From the cell containing the given text, extract its center point as (X, Y) coordinate. 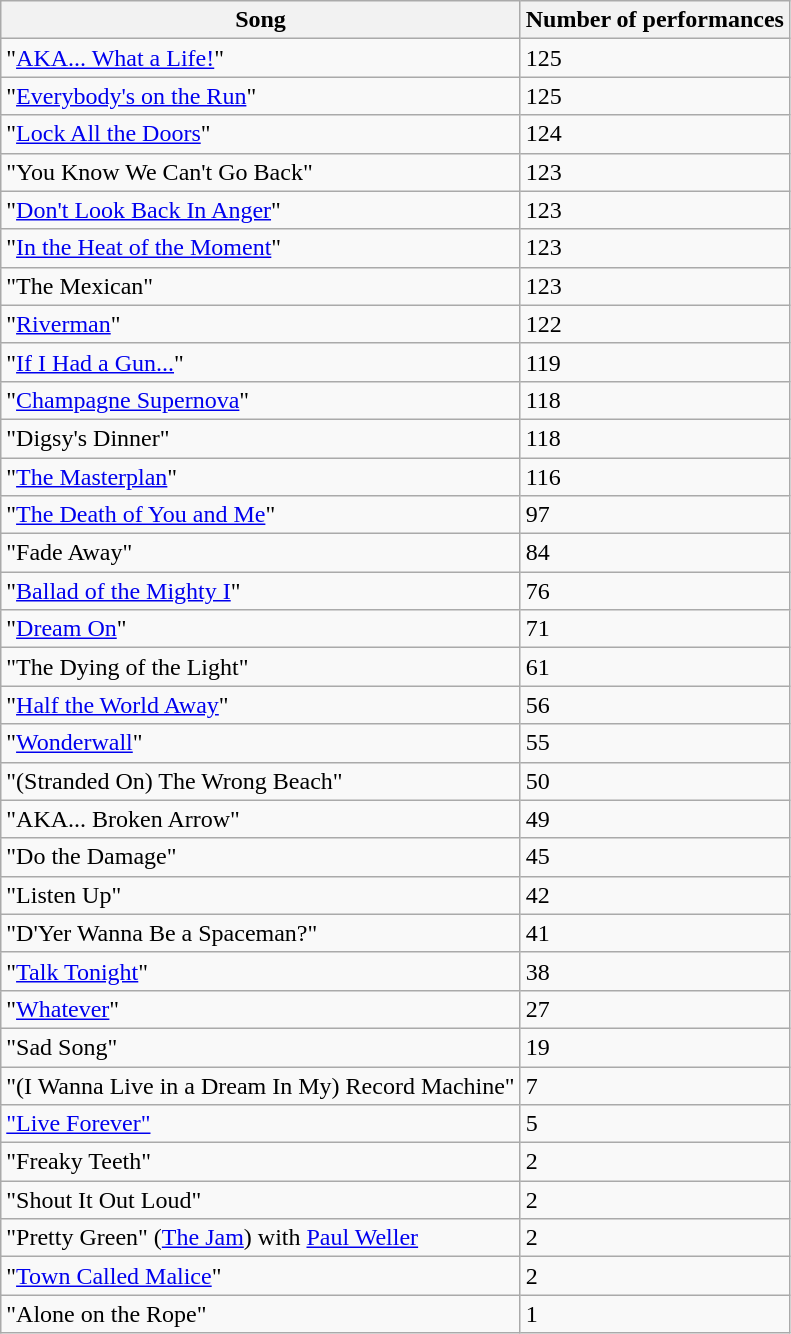
"The Death of You and Me" (260, 515)
"AKA... What a Life!" (260, 58)
124 (654, 134)
"Fade Away" (260, 553)
"In the Heat of the Moment" (260, 248)
50 (654, 781)
19 (654, 1047)
84 (654, 553)
"D'Yer Wanna Be a Spaceman?" (260, 933)
"Riverman" (260, 324)
"Half the World Away" (260, 705)
"If I Had a Gun..." (260, 362)
49 (654, 819)
5 (654, 1124)
"Pretty Green" (The Jam) with Paul Weller (260, 1238)
"Do the Damage" (260, 857)
"Lock All the Doors" (260, 134)
1 (654, 1314)
"(Stranded On) The Wrong Beach" (260, 781)
61 (654, 667)
41 (654, 933)
"Shout It Out Loud" (260, 1200)
122 (654, 324)
"Dream On" (260, 629)
"The Masterplan" (260, 477)
Song (260, 20)
"Champagne Supernova" (260, 400)
45 (654, 857)
119 (654, 362)
"You Know We Can't Go Back" (260, 172)
"Listen Up" (260, 895)
7 (654, 1085)
"The Dying of the Light" (260, 667)
55 (654, 743)
"Talk Tonight" (260, 971)
"Ballad of the Mighty I" (260, 591)
"Wonderwall" (260, 743)
"Sad Song" (260, 1047)
71 (654, 629)
"(I Wanna Live in a Dream In My) Record Machine" (260, 1085)
42 (654, 895)
97 (654, 515)
"The Mexican" (260, 286)
"Alone on the Rope" (260, 1314)
"Live Forever" (260, 1124)
116 (654, 477)
"Whatever" (260, 1009)
"Freaky Teeth" (260, 1162)
38 (654, 971)
"Digsy's Dinner" (260, 438)
56 (654, 705)
Number of performances (654, 20)
"Everybody's on the Run" (260, 96)
"Don't Look Back In Anger" (260, 210)
"AKA... Broken Arrow" (260, 819)
"Town Called Malice" (260, 1276)
76 (654, 591)
27 (654, 1009)
